For the text-containing cell, return its midpoint in (x, y) coordinate format. 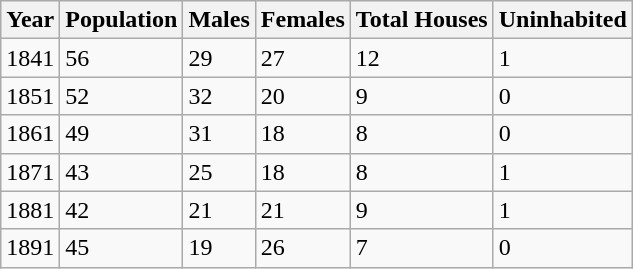
25 (219, 172)
7 (422, 248)
Males (219, 20)
56 (122, 58)
Year (30, 20)
20 (302, 96)
1891 (30, 248)
43 (122, 172)
Population (122, 20)
29 (219, 58)
1851 (30, 96)
1841 (30, 58)
26 (302, 248)
45 (122, 248)
52 (122, 96)
49 (122, 134)
12 (422, 58)
27 (302, 58)
Uninhabited (562, 20)
19 (219, 248)
1861 (30, 134)
1881 (30, 210)
Females (302, 20)
Total Houses (422, 20)
42 (122, 210)
32 (219, 96)
31 (219, 134)
1871 (30, 172)
